Pinpoint the cell where the given text exists, returning its [x, y] midpoint coordinate. 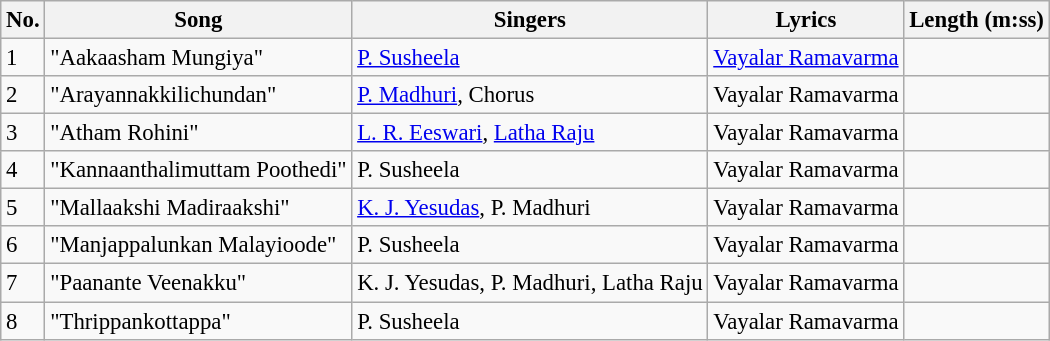
2 [23, 95]
"Thrippankottappa" [198, 321]
Length (m:ss) [976, 20]
7 [23, 283]
4 [23, 170]
"Arayannakkilichundan" [198, 95]
"Atham Rohini" [198, 133]
L. R. Eeswari, Latha Raju [530, 133]
P. Madhuri, Chorus [530, 95]
"Kannaanthalimuttam Poothedi" [198, 170]
K. J. Yesudas, P. Madhuri, Latha Raju [530, 283]
1 [23, 58]
Singers [530, 20]
"Manjappalunkan Malayioode" [198, 245]
"Aakaasham Mungiya" [198, 58]
K. J. Yesudas, P. Madhuri [530, 208]
No. [23, 20]
Lyrics [806, 20]
5 [23, 208]
"Paanante Veenakku" [198, 283]
6 [23, 245]
Song [198, 20]
3 [23, 133]
8 [23, 321]
"Mallaakshi Madiraakshi" [198, 208]
